From the cell containing the given text, extract its center point as (X, Y) coordinate. 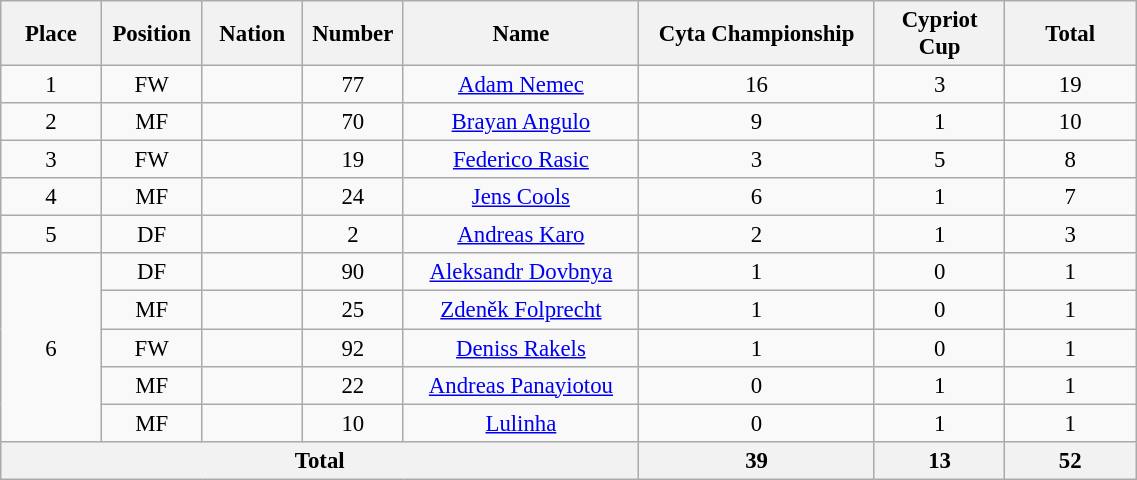
25 (354, 310)
Place (52, 34)
Aleksandr Dovbnya (521, 273)
8 (1070, 160)
Name (521, 34)
92 (354, 348)
9 (757, 122)
Deniss Rakels (521, 348)
77 (354, 85)
70 (354, 122)
Position (152, 34)
39 (757, 460)
Federico Rasic (521, 160)
52 (1070, 460)
7 (1070, 197)
16 (757, 85)
Zdeněk Folprecht (521, 310)
Cyta Championship (757, 34)
Adam Nemec (521, 85)
Brayan Angulo (521, 122)
4 (52, 197)
Cypriot Cup (940, 34)
Andreas Karo (521, 235)
Lulinha (521, 423)
13 (940, 460)
22 (354, 385)
24 (354, 197)
Nation (252, 34)
Jens Cools (521, 197)
Andreas Panayiotou (521, 385)
90 (354, 273)
Number (354, 34)
